Return (x, y) of the center of cell containing provided text 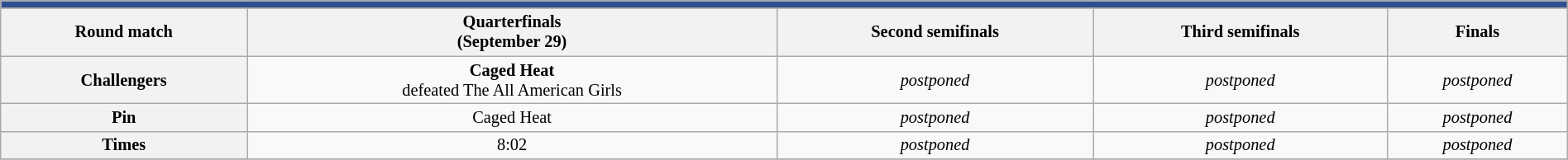
Second semifinals (935, 32)
Finals (1478, 32)
Pin (124, 117)
Caged Heat (513, 117)
Challengers (124, 80)
Caged Heat defeated The All American Girls (513, 80)
8:02 (513, 145)
Round match (124, 32)
Third semifinals (1241, 32)
Times (124, 145)
Quarterfinals(September 29) (513, 32)
